Output the (X, Y) coordinate of the center of the cell containing the given text.  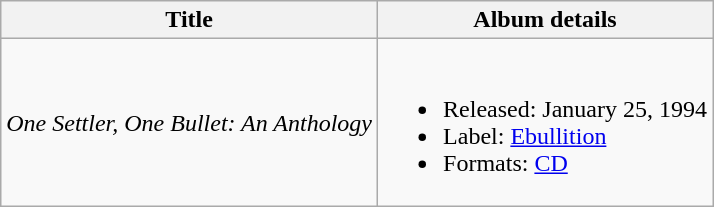
Released: January 25, 1994Label: EbullitionFormats: CD (546, 122)
One Settler, One Bullet: An Anthology (190, 122)
Title (190, 20)
Album details (546, 20)
